Pinpoint the cell where the given text exists, returning its (x, y) midpoint coordinate. 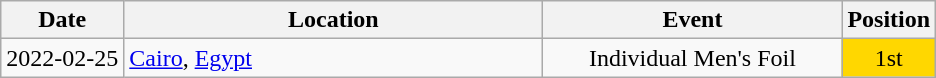
Date (62, 20)
1st (889, 58)
Individual Men's Foil (692, 58)
Cairo, Egypt (334, 58)
2022-02-25 (62, 58)
Position (889, 20)
Event (692, 20)
Location (334, 20)
